Output the (X, Y) coordinate of the center of the cell containing the given text.  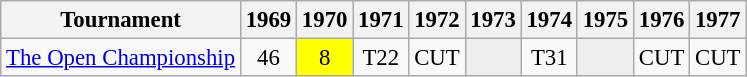
1971 (381, 20)
1977 (718, 20)
8 (325, 58)
1974 (549, 20)
1972 (437, 20)
Tournament (121, 20)
T31 (549, 58)
T22 (381, 58)
1973 (493, 20)
1976 (661, 20)
1969 (268, 20)
The Open Championship (121, 58)
46 (268, 58)
1970 (325, 20)
1975 (605, 20)
